Find where the given text appears and provide that cell's center as (x, y) coordinate. 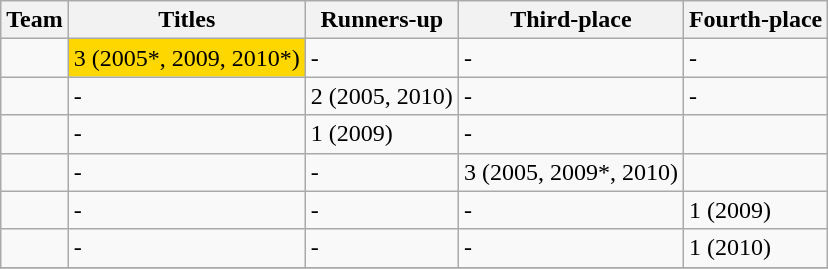
Titles (186, 20)
Runners-up (382, 20)
Fourth-place (755, 20)
3 (2005, 2009*, 2010) (570, 172)
2 (2005, 2010) (382, 96)
Third-place (570, 20)
3 (2005*, 2009, 2010*) (186, 58)
1 (2010) (755, 248)
Team (35, 20)
